Locate the cell with the specified text and output its (x, y) center coordinate. 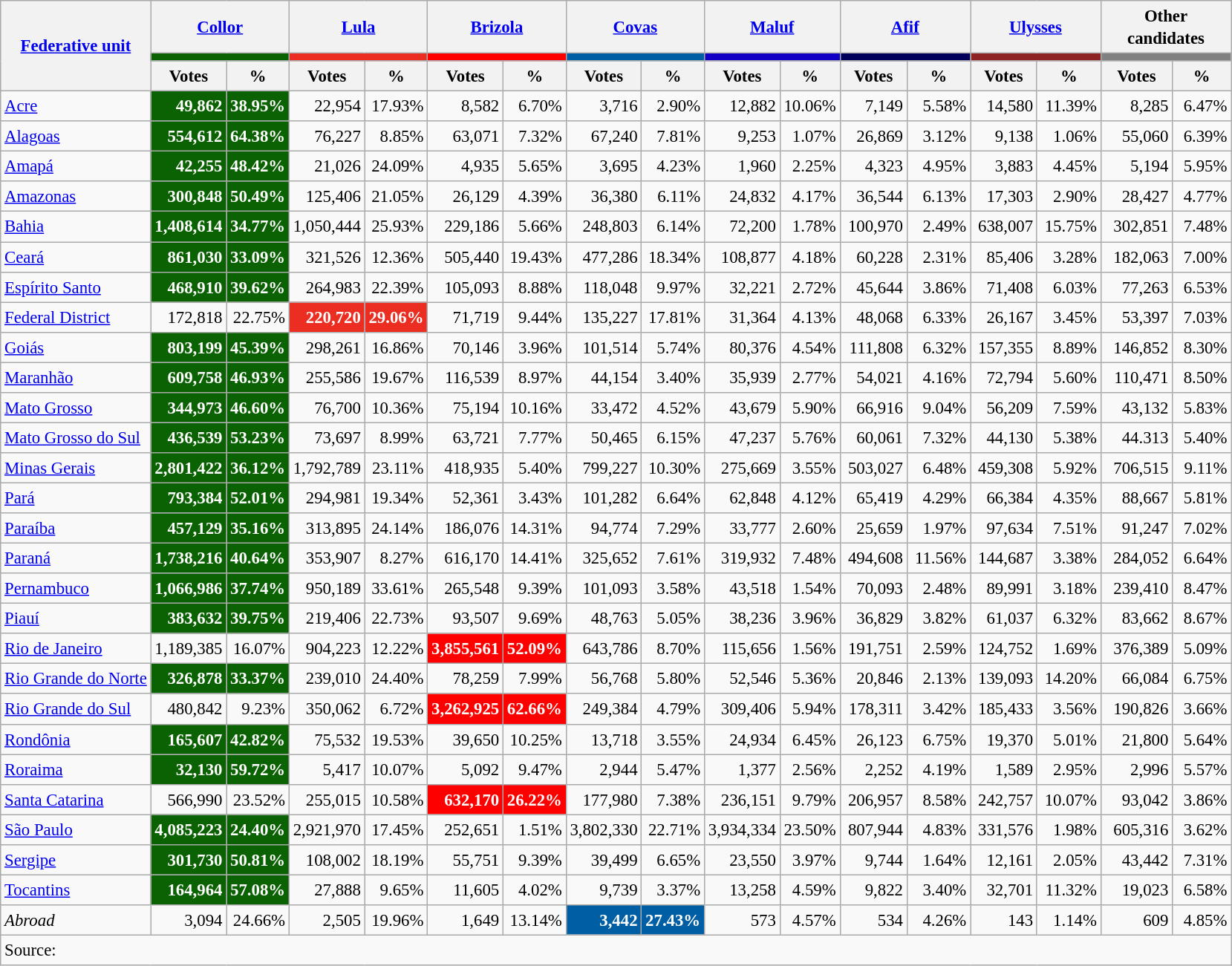
52.01% (258, 497)
32,221 (742, 287)
5.57% (1202, 769)
Minas Gerais (76, 468)
5.81% (1202, 497)
3.28% (1069, 257)
11.56% (939, 558)
265,548 (466, 588)
22,954 (327, 107)
573 (742, 921)
São Paulo (76, 830)
477,286 (604, 257)
139,093 (1004, 679)
27.43% (673, 921)
3.43% (535, 497)
3.42% (939, 710)
8.27% (397, 558)
1.64% (939, 860)
33.09% (258, 257)
4.45% (1069, 166)
2.25% (809, 166)
2.05% (1069, 860)
7.02% (1202, 529)
4.35% (1069, 497)
19,370 (1004, 740)
1.69% (1069, 649)
17.93% (397, 107)
57.08% (258, 890)
116,539 (466, 377)
178,311 (873, 710)
3,716 (604, 107)
9.79% (809, 799)
4.13% (809, 318)
3.58% (673, 588)
3.97% (809, 860)
239,410 (1136, 588)
36,544 (873, 196)
Tocantins (76, 890)
275,669 (742, 468)
Rondônia (76, 740)
76,700 (327, 408)
Roraima (76, 769)
Pernambuco (76, 588)
6.11% (673, 196)
7.00% (1202, 257)
146,852 (1136, 347)
616,170 (466, 558)
33.37% (258, 679)
164,964 (189, 890)
2.77% (809, 377)
62,848 (742, 497)
503,027 (873, 468)
331,576 (1004, 830)
7.51% (1069, 529)
4.77% (1202, 196)
313,895 (327, 529)
5,092 (466, 769)
26.22% (535, 799)
2,505 (327, 921)
78,259 (466, 679)
5.58% (939, 107)
5.74% (673, 347)
8.89% (1069, 347)
326,878 (189, 679)
3.38% (1069, 558)
2,944 (604, 769)
1.54% (809, 588)
13,258 (742, 890)
101,514 (604, 347)
6.48% (939, 468)
609 (1136, 921)
63,071 (466, 137)
42.82% (258, 740)
6.13% (939, 196)
22.71% (673, 830)
418,935 (466, 468)
11.39% (1069, 107)
6.72% (397, 710)
108,002 (327, 860)
4.57% (809, 921)
22.39% (397, 287)
457,129 (189, 529)
10.58% (397, 799)
172,818 (189, 318)
8.47% (1202, 588)
33,472 (604, 408)
2.13% (939, 679)
19,023 (1136, 890)
6.47% (1202, 107)
298,261 (327, 347)
7.03% (1202, 318)
43,518 (742, 588)
21.05% (397, 196)
65,419 (873, 497)
Mato Grosso (76, 408)
220,720 (327, 318)
Other candidates (1166, 27)
353,907 (327, 558)
Paraíba (76, 529)
186,076 (466, 529)
861,030 (189, 257)
255,586 (327, 377)
19.53% (397, 740)
49,862 (189, 107)
94,774 (604, 529)
60,228 (873, 257)
32,130 (189, 769)
3.56% (1069, 710)
5.76% (809, 438)
14.20% (1069, 679)
21,026 (327, 166)
264,983 (327, 287)
62.66% (535, 710)
93,042 (1136, 799)
252,651 (466, 830)
24.66% (258, 921)
56,768 (604, 679)
24,832 (742, 196)
3.45% (1069, 318)
Espírito Santo (76, 287)
55,060 (1136, 137)
Amazonas (76, 196)
3,695 (604, 166)
72,200 (742, 227)
3.66% (1202, 710)
480,842 (189, 710)
7.59% (1069, 408)
13.14% (535, 921)
75,194 (466, 408)
1.51% (535, 830)
1.06% (1069, 137)
9.65% (397, 890)
468,910 (189, 287)
3.82% (939, 619)
4.12% (809, 497)
6.33% (939, 318)
39.75% (258, 619)
344,973 (189, 408)
11.32% (1069, 890)
3.12% (939, 137)
12.22% (397, 649)
6.65% (673, 860)
Ulysses (1036, 27)
4.39% (535, 196)
101,282 (604, 497)
45.39% (258, 347)
105,093 (466, 287)
35,939 (742, 377)
37.74% (258, 588)
36,829 (873, 619)
15.75% (1069, 227)
64.38% (258, 137)
8.30% (1202, 347)
534 (873, 921)
6.15% (673, 438)
4,935 (466, 166)
2,921,970 (327, 830)
19.43% (535, 257)
38.95% (258, 107)
76,227 (327, 137)
34.77% (258, 227)
803,199 (189, 347)
55,751 (466, 860)
2.72% (809, 287)
6.45% (809, 740)
124,752 (1004, 649)
376,389 (1136, 649)
52,546 (742, 679)
Piauí (76, 619)
284,052 (1136, 558)
383,632 (189, 619)
1,066,986 (189, 588)
3,802,330 (604, 830)
302,851 (1136, 227)
144,687 (1004, 558)
17.81% (673, 318)
6.03% (1069, 287)
Bahia (76, 227)
301,730 (189, 860)
904,223 (327, 649)
177,980 (604, 799)
13,718 (604, 740)
71,408 (1004, 287)
2,996 (1136, 769)
Covas (635, 27)
33.61% (397, 588)
39,499 (604, 860)
14,580 (1004, 107)
135,227 (604, 318)
5.95% (1202, 166)
7,149 (873, 107)
4.23% (673, 166)
22.73% (397, 619)
1,189,385 (189, 649)
48,068 (873, 318)
1,960 (742, 166)
242,757 (1004, 799)
Maluf (772, 27)
100,970 (873, 227)
8.88% (535, 287)
50.81% (258, 860)
71,719 (466, 318)
43,132 (1136, 408)
61,037 (1004, 619)
566,990 (189, 799)
91,247 (1136, 529)
12,882 (742, 107)
Abroad (76, 921)
28,427 (1136, 196)
7.31% (1202, 860)
9,138 (1004, 137)
185,433 (1004, 710)
294,981 (327, 497)
17,303 (1004, 196)
706,515 (1136, 468)
9.11% (1202, 468)
39.62% (258, 287)
8.99% (397, 438)
2.31% (939, 257)
45,644 (873, 287)
19.34% (397, 497)
2.56% (809, 769)
7.99% (535, 679)
6.53% (1202, 287)
23.50% (809, 830)
8.70% (673, 649)
Amapá (76, 166)
1,589 (1004, 769)
1,050,444 (327, 227)
7.81% (673, 137)
23,550 (742, 860)
35.16% (258, 529)
Rio Grande do Norte (76, 679)
5.90% (809, 408)
24,934 (742, 740)
1,738,216 (189, 558)
9.97% (673, 287)
4.52% (673, 408)
27,888 (327, 890)
43,679 (742, 408)
3.18% (1069, 588)
22.75% (258, 318)
4.16% (939, 377)
7.29% (673, 529)
4,085,223 (189, 830)
3,855,561 (466, 649)
97,634 (1004, 529)
85,406 (1004, 257)
14.41% (535, 558)
8.58% (939, 799)
24.14% (397, 529)
206,957 (873, 799)
66,916 (873, 408)
72,794 (1004, 377)
23.11% (397, 468)
16.86% (397, 347)
4.59% (809, 890)
5.38% (1069, 438)
459,308 (1004, 468)
70,146 (466, 347)
50.49% (258, 196)
9.44% (535, 318)
Sergipe (76, 860)
9,739 (604, 890)
6.58% (1202, 890)
89,991 (1004, 588)
4.26% (939, 921)
6.70% (535, 107)
66,384 (1004, 497)
23.52% (258, 799)
554,612 (189, 137)
4.54% (809, 347)
1,377 (742, 769)
70,093 (873, 588)
Pará (76, 497)
249,384 (604, 710)
36.12% (258, 468)
Rio Grande do Sul (76, 710)
125,406 (327, 196)
9,744 (873, 860)
5.36% (809, 679)
1,649 (466, 921)
5.09% (1202, 649)
505,440 (466, 257)
Goiás (76, 347)
Alagoas (76, 137)
807,944 (873, 830)
3,262,925 (466, 710)
59.72% (258, 769)
24.09% (397, 166)
9.23% (258, 710)
33,777 (742, 529)
4.19% (939, 769)
1.14% (1069, 921)
Acre (76, 107)
1,408,614 (189, 227)
605,316 (1136, 830)
8.97% (535, 377)
436,539 (189, 438)
11,605 (466, 890)
3,442 (604, 921)
5.65% (535, 166)
25,659 (873, 529)
236,151 (742, 799)
6.39% (1202, 137)
1.07% (809, 137)
3,934,334 (742, 830)
5.66% (535, 227)
26,129 (466, 196)
248,803 (604, 227)
63,721 (466, 438)
321,526 (327, 257)
2.49% (939, 227)
5.83% (1202, 408)
10.06% (809, 107)
83,662 (1136, 619)
26,123 (873, 740)
8,582 (466, 107)
10.25% (535, 740)
48.42% (258, 166)
21,800 (1136, 740)
5,417 (327, 769)
4.95% (939, 166)
5.47% (673, 769)
53,397 (1136, 318)
1,792,789 (327, 468)
10.30% (673, 468)
Collor (220, 27)
8.85% (397, 137)
46.93% (258, 377)
157,355 (1004, 347)
1.98% (1069, 830)
47,237 (742, 438)
52,361 (466, 497)
9.69% (535, 619)
52.09% (535, 649)
118,048 (604, 287)
219,406 (327, 619)
29.06% (397, 318)
4.29% (939, 497)
17.45% (397, 830)
239,010 (327, 679)
Brizola (497, 27)
609,758 (189, 377)
5.92% (1069, 468)
5.94% (809, 710)
44.313 (1136, 438)
44,130 (1004, 438)
80,376 (742, 347)
4.17% (809, 196)
309,406 (742, 710)
643,786 (604, 649)
Santa Catarina (76, 799)
20,846 (873, 679)
56,209 (1004, 408)
325,652 (604, 558)
4.83% (939, 830)
5.80% (673, 679)
19.67% (397, 377)
5,194 (1136, 166)
115,656 (742, 649)
93,507 (466, 619)
Rio de Janeiro (76, 649)
Paraná (76, 558)
Federative unit (76, 46)
191,751 (873, 649)
165,607 (189, 740)
4,323 (873, 166)
190,826 (1136, 710)
2.95% (1069, 769)
73,697 (327, 438)
18.19% (397, 860)
9.04% (939, 408)
25.93% (397, 227)
40.64% (258, 558)
77,263 (1136, 287)
7.38% (673, 799)
Mato Grosso do Sul (76, 438)
46.60% (258, 408)
2.60% (809, 529)
31,364 (742, 318)
43,442 (1136, 860)
799,227 (604, 468)
26,167 (1004, 318)
632,170 (466, 799)
9,822 (873, 890)
110,471 (1136, 377)
50,465 (604, 438)
6.14% (673, 227)
38,236 (742, 619)
793,384 (189, 497)
32,701 (1004, 890)
9.47% (535, 769)
5.60% (1069, 377)
42,255 (189, 166)
1.56% (809, 649)
10.16% (535, 408)
14.31% (535, 529)
8.50% (1202, 377)
1.97% (939, 529)
10.36% (397, 408)
4.02% (535, 890)
182,063 (1136, 257)
Ceará (76, 257)
638,007 (1004, 227)
1.78% (809, 227)
5.05% (673, 619)
7.61% (673, 558)
494,608 (873, 558)
3.37% (673, 890)
5.64% (1202, 740)
Source: (616, 950)
88,667 (1136, 497)
108,877 (742, 257)
8.67% (1202, 619)
300,848 (189, 196)
60,061 (873, 438)
53.23% (258, 438)
2,801,422 (189, 468)
75,532 (327, 740)
111,808 (873, 347)
2.59% (939, 649)
350,062 (327, 710)
2,252 (873, 769)
255,015 (327, 799)
16.07% (258, 649)
Afif (905, 27)
4.85% (1202, 921)
44,154 (604, 377)
7.77% (535, 438)
3.62% (1202, 830)
67,240 (604, 137)
5.01% (1069, 740)
101,093 (604, 588)
2.48% (939, 588)
36,380 (604, 196)
18.34% (673, 257)
Maranhão (76, 377)
3,094 (189, 921)
66,084 (1136, 679)
39,650 (466, 740)
Federal District (76, 318)
143 (1004, 921)
Lula (358, 27)
4.18% (809, 257)
3,883 (1004, 166)
4.79% (673, 710)
8,285 (1136, 107)
19.96% (397, 921)
950,189 (327, 588)
229,186 (466, 227)
12,161 (1004, 860)
48,763 (604, 619)
9,253 (742, 137)
319,932 (742, 558)
12.36% (397, 257)
26,869 (873, 137)
54,021 (873, 377)
